Return the (X, Y) coordinate for the center point of the cell that contains the specified text.  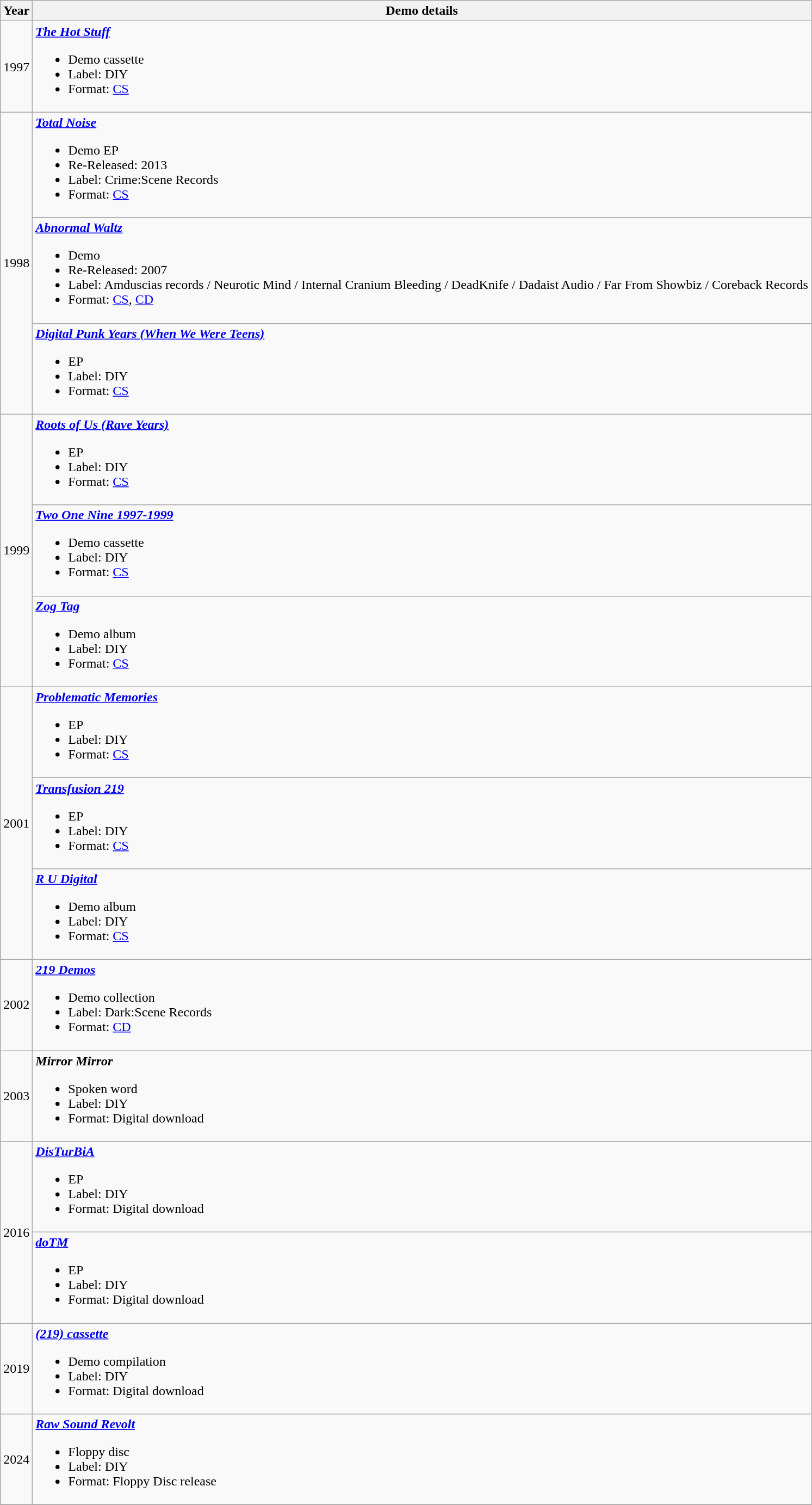
Zog TagDemo albumLabel: DIYFormat: CS (422, 641)
The Hot StuffDemo cassetteLabel: DIYFormat: CS (422, 66)
1998 (16, 263)
DisTurBiAEPLabel: DIYFormat: Digital download (422, 1187)
Total NoiseDemo EPRe-Released: 2013Label: Crime:Scene RecordsFormat: CS (422, 165)
Mirror MirrorSpoken wordLabel: DIYFormat: Digital download (422, 1096)
2024 (16, 1459)
Digital Punk Years (When We Were Teens)EPLabel: DIYFormat: CS (422, 369)
2001 (16, 823)
R U DigitalDemo albumLabel: DIYFormat: CS (422, 914)
(219) cassetteDemo compilationLabel: DIYFormat: Digital download (422, 1369)
Roots of Us (Rave Years)EPLabel: DIYFormat: CS (422, 459)
2002 (16, 1004)
Transfusion 219EPLabel: DIYFormat: CS (422, 823)
2003 (16, 1096)
Problematic MemoriesEPLabel: DIYFormat: CS (422, 732)
doTMEPLabel: DIYFormat: Digital download (422, 1278)
2016 (16, 1232)
219 DemosDemo collectionLabel: Dark:Scene RecordsFormat: CD (422, 1004)
Raw Sound RevoltFloppy discLabel: DIYFormat: Floppy Disc release (422, 1459)
Two One Nine 1997-1999Demo cassetteLabel: DIYFormat: CS (422, 551)
2019 (16, 1369)
1997 (16, 66)
Demo details (422, 11)
Year (16, 11)
1999 (16, 551)
